Capture the cell that displays the provided text and extract its (x, y) central coordinate. 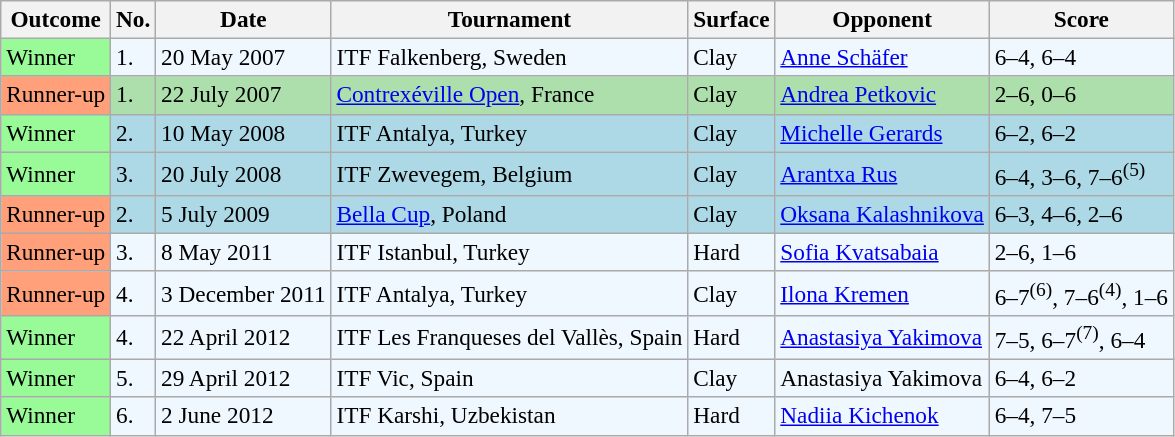
20 May 2007 (244, 57)
20 July 2008 (244, 173)
ITF Vic, Spain (510, 378)
Bella Cup, Poland (510, 214)
ITF Istanbul, Turkey (510, 252)
ITF Zwevegem, Belgium (510, 173)
Nadiia Kichenok (882, 416)
5. (134, 378)
Opponent (882, 19)
ITF Karshi, Uzbekistan (510, 416)
Date (244, 19)
ITF Falkenberg, Sweden (510, 57)
6–4, 6–4 (1081, 57)
6–4, 7–5 (1081, 416)
Michelle Gerards (882, 133)
6–4, 3–6, 7–6(5) (1081, 173)
Oksana Kalashnikova (882, 214)
Outcome (56, 19)
5 July 2009 (244, 214)
Contrexéville Open, France (510, 95)
2–6, 1–6 (1081, 252)
No. (134, 19)
6. (134, 416)
Arantxa Rus (882, 173)
6–3, 4–6, 2–6 (1081, 214)
2 June 2012 (244, 416)
Surface (732, 19)
29 April 2012 (244, 378)
3 December 2011 (244, 293)
10 May 2008 (244, 133)
6–7(6), 7–6(4), 1–6 (1081, 293)
ITF Les Franqueses del Vallès, Spain (510, 337)
6–4, 6–2 (1081, 378)
6–2, 6–2 (1081, 133)
Sofia Kvatsabaia (882, 252)
22 July 2007 (244, 95)
8 May 2011 (244, 252)
Anne Schäfer (882, 57)
2–6, 0–6 (1081, 95)
22 April 2012 (244, 337)
Score (1081, 19)
Ilona Kremen (882, 293)
Tournament (510, 19)
7–5, 6–7(7), 6–4 (1081, 337)
Andrea Petkovic (882, 95)
